Capture the cell that displays the provided text and extract its [x, y] central coordinate. 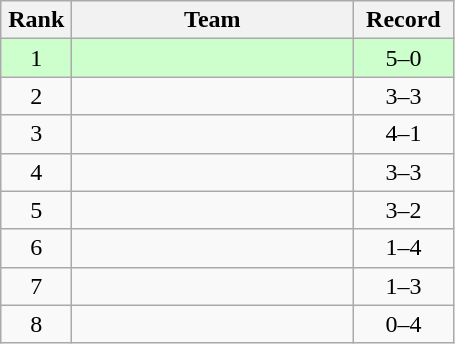
Rank [36, 20]
1–4 [404, 248]
2 [36, 96]
5–0 [404, 58]
Record [404, 20]
1 [36, 58]
3–2 [404, 210]
7 [36, 286]
1–3 [404, 286]
8 [36, 324]
4 [36, 172]
Team [212, 20]
6 [36, 248]
5 [36, 210]
0–4 [404, 324]
4–1 [404, 134]
3 [36, 134]
